Search for the cell housing the specified text and yield its [x, y] center coordinate. 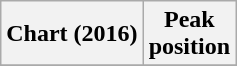
Peakposition [189, 34]
Chart (2016) [72, 34]
